Pinpoint the cell where the given text exists, returning its (x, y) midpoint coordinate. 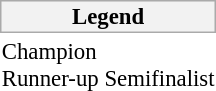
Legend (108, 16)
